Capture the cell that displays the provided text and extract its (x, y) central coordinate. 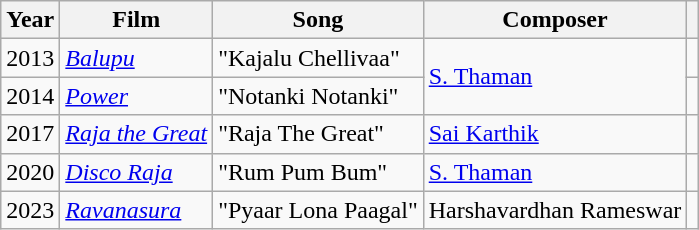
"Pyaar Lona Paagal" (318, 210)
"Raja The Great" (318, 134)
Power (136, 96)
Balupu (136, 58)
Ravanasura (136, 210)
"Notanki Notanki" (318, 96)
Sai Karthik (555, 134)
"Rum Pum Bum" (318, 172)
Raja the Great (136, 134)
Harshavardhan Rameswar (555, 210)
Film (136, 20)
Year (30, 20)
Disco Raja (136, 172)
2020 (30, 172)
Song (318, 20)
2014 (30, 96)
Composer (555, 20)
2017 (30, 134)
2013 (30, 58)
"Kajalu Chellivaa" (318, 58)
2023 (30, 210)
